From the cell containing the given text, extract its center point as (X, Y) coordinate. 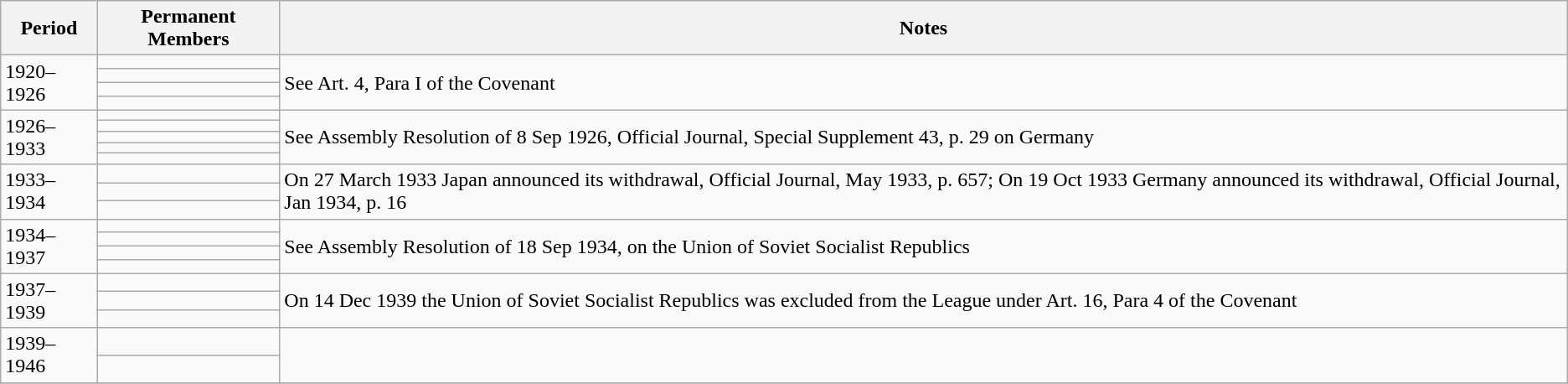
See Art. 4, Para I of the Covenant (923, 82)
1934–1937 (49, 246)
See Assembly Resolution of 18 Sep 1934, on the Union of Soviet Socialist Republics (923, 246)
1937–1939 (49, 300)
See Assembly Resolution of 8 Sep 1926, Official Journal, Special Supplement 43, p. 29 on Germany (923, 138)
1939–1946 (49, 355)
On 14 Dec 1939 the Union of Soviet Socialist Republics was excluded from the League under Art. 16, Para 4 of the Covenant (923, 300)
Period (49, 29)
1920–1926 (49, 82)
Notes (923, 29)
1933–1934 (49, 191)
Permanent Members (188, 29)
1926–1933 (49, 138)
